Return (x, y) of the center of cell containing provided text 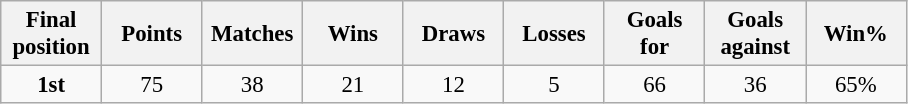
Points (152, 34)
5 (554, 85)
12 (454, 85)
Draws (454, 34)
1st (52, 85)
Losses (554, 34)
36 (756, 85)
75 (152, 85)
Matches (252, 34)
Win% (856, 34)
21 (354, 85)
Goals against (756, 34)
Wins (354, 34)
Goals for (654, 34)
66 (654, 85)
38 (252, 85)
Final position (52, 34)
65% (856, 85)
